Determine the (X, Y) coordinate at the center of the cell enclosing the given text.  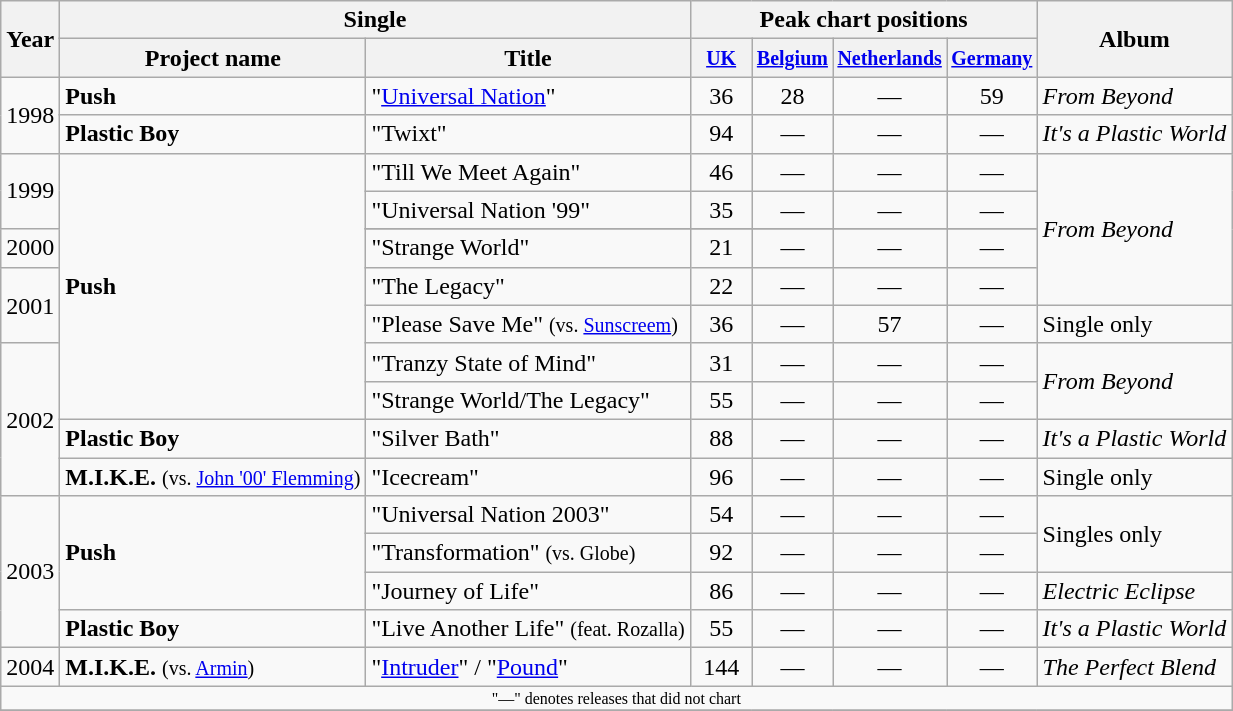
"Strange World" (528, 248)
Germany (992, 58)
"Icecream" (528, 477)
"Intruder" / "Pound" (528, 667)
22 (721, 286)
"Please Save Me" (vs. Sunscreem) (528, 324)
M.I.K.E. (vs. John '00' Flemming) (213, 477)
54 (721, 515)
96 (721, 477)
Single (375, 20)
2002 (30, 419)
"Transformation" (vs. Globe) (528, 553)
21 (721, 248)
57 (890, 324)
UK (721, 58)
Year (30, 39)
35 (721, 210)
"Journey of Life" (528, 591)
31 (721, 362)
88 (721, 438)
2003 (30, 572)
"Twixt" (528, 134)
"Live Another Life" (feat. Rozalla) (528, 629)
"Till We Meet Again" (528, 172)
1998 (30, 115)
"The Legacy" (528, 286)
"Strange World/The Legacy" (528, 400)
Netherlands (890, 58)
2000 (30, 248)
144 (721, 667)
"Universal Nation 2003" (528, 515)
92 (721, 553)
86 (721, 591)
Title (528, 58)
"Tranzy State of Mind" (528, 362)
Project name (213, 58)
"—" denotes releases that did not chart (616, 698)
94 (721, 134)
2004 (30, 667)
1999 (30, 191)
"Universal Nation '99" (528, 210)
Belgium (792, 58)
Singles only (1134, 534)
46 (721, 172)
M.I.K.E. (vs. Armin) (213, 667)
2001 (30, 305)
Peak chart positions (864, 20)
59 (992, 96)
"Universal Nation" (528, 96)
"Silver Bath" (528, 438)
Electric Eclipse (1134, 591)
Album (1134, 39)
The Perfect Blend (1134, 667)
28 (792, 96)
